Provide the [x, y] coordinate of the cell's center where the given text is located.  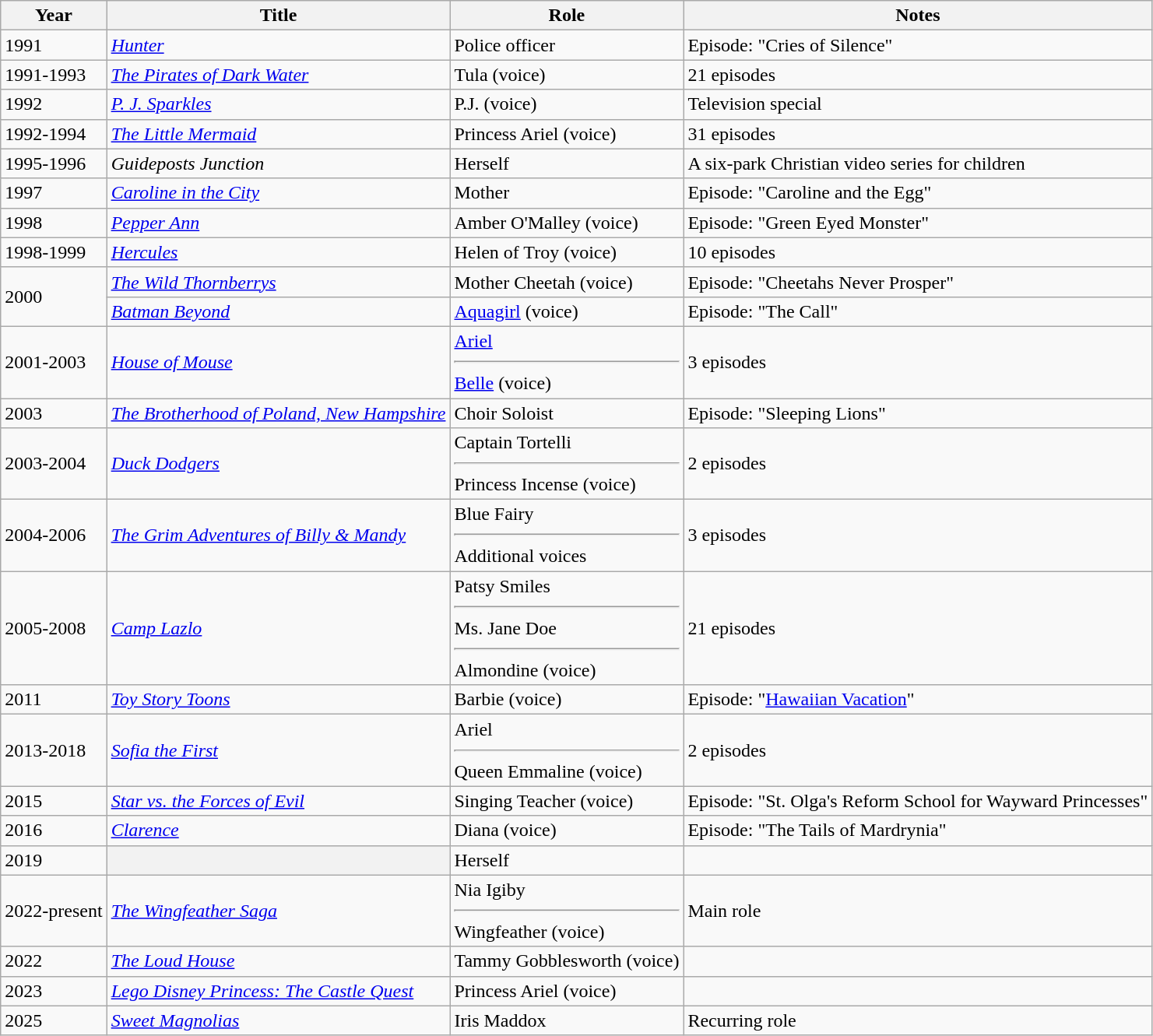
1998 [54, 223]
1992 [54, 104]
Sofia the First [279, 750]
Amber O'Malley (voice) [567, 223]
Star vs. the Forces of Evil [279, 801]
Hunter [279, 45]
2025 [54, 1020]
31 episodes [918, 134]
Blue FairyAdditional voices [567, 536]
The Wild Thornberrys [279, 282]
1998-1999 [54, 252]
2004-2006 [54, 536]
2019 [54, 860]
Episode: "Cries of Silence" [918, 45]
2013-2018 [54, 750]
2003-2004 [54, 464]
Guideposts Junction [279, 163]
Singing Teacher (voice) [567, 801]
A six-park Christian video series for children [918, 163]
Choir Soloist [567, 413]
2003 [54, 413]
Title [279, 16]
Episode: "Sleeping Lions" [918, 413]
Episode: "The Call" [918, 311]
Pepper Ann [279, 223]
2022 [54, 961]
2011 [54, 700]
Year [54, 16]
Caroline in the City [279, 193]
10 episodes [918, 252]
2023 [54, 991]
2001-2003 [54, 362]
Episode: "Green Eyed Monster" [918, 223]
Sweet Magnolias [279, 1020]
The Grim Adventures of Billy & Mandy [279, 536]
Patsy SmilesMs. Jane DoeAlmondine (voice) [567, 628]
House of Mouse [279, 362]
Episode: "St. Olga's Reform School for Wayward Princesses" [918, 801]
1991 [54, 45]
Hercules [279, 252]
The Wingfeather Saga [279, 911]
Lego Disney Princess: The Castle Quest [279, 991]
Episode: "Hawaiian Vacation" [918, 700]
Aquagirl (voice) [567, 311]
Barbie (voice) [567, 700]
Clarence [279, 831]
Role [567, 16]
Toy Story Toons [279, 700]
Main role [918, 911]
1997 [54, 193]
ArielBelle (voice) [567, 362]
2005-2008 [54, 628]
2016 [54, 831]
The Brotherhood of Poland, New Hampshire [279, 413]
2015 [54, 801]
Episode: "Cheetahs Never Prosper" [918, 282]
Captain TortelliPrincess Incense (voice) [567, 464]
Recurring role [918, 1020]
2000 [54, 297]
Nia IgibyWingfeather (voice) [567, 911]
Notes [918, 16]
Duck Dodgers [279, 464]
Tammy Gobblesworth (voice) [567, 961]
P. J. Sparkles [279, 104]
Batman Beyond [279, 311]
Police officer [567, 45]
ArielQueen Emmaline (voice) [567, 750]
P.J. (voice) [567, 104]
Diana (voice) [567, 831]
Television special [918, 104]
The Little Mermaid [279, 134]
1992-1994 [54, 134]
Mother Cheetah (voice) [567, 282]
1995-1996 [54, 163]
The Pirates of Dark Water [279, 75]
Tula (voice) [567, 75]
2022-present [54, 911]
Episode: "The Tails of Mardrynia" [918, 831]
The Loud House [279, 961]
Episode: "Caroline and the Egg" [918, 193]
Camp Lazlo [279, 628]
Iris Maddox [567, 1020]
Helen of Troy (voice) [567, 252]
Mother [567, 193]
1991-1993 [54, 75]
